For the text-containing cell, return its midpoint in (X, Y) coordinate format. 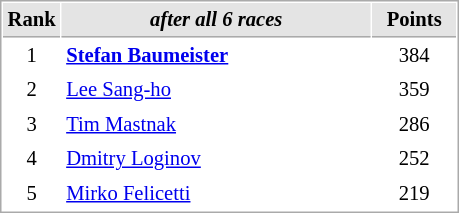
5 (32, 194)
Dmitry Loginov (216, 158)
384 (414, 56)
359 (414, 90)
Tim Mastnak (216, 124)
after all 6 races (216, 20)
286 (414, 124)
Points (414, 20)
Lee Sang-ho (216, 90)
3 (32, 124)
Stefan Baumeister (216, 56)
2 (32, 90)
Rank (32, 20)
252 (414, 158)
1 (32, 56)
Mirko Felicetti (216, 194)
4 (32, 158)
219 (414, 194)
